Detect which cell encompasses the target text, then output its (X, Y) center coordinate. 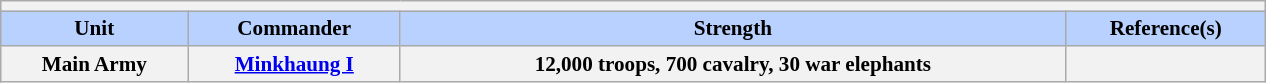
Minkhaung I (294, 64)
Unit (94, 28)
Main Army (94, 64)
Reference(s) (1166, 28)
Strength (733, 28)
12,000 troops, 700 cavalry, 30 war elephants (733, 64)
Commander (294, 28)
